Output the [x, y] coordinate of the center of the cell containing the given text.  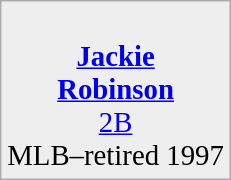
JackieRobinson2BMLB–retired 1997 [116, 90]
